Capture the cell that displays the provided text and extract its (X, Y) central coordinate. 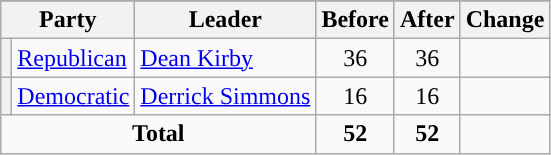
Dean Kirby (226, 58)
Party (68, 20)
Republican (74, 58)
After (427, 20)
Total (158, 134)
Change (505, 20)
Before (356, 20)
Democratic (74, 96)
Derrick Simmons (226, 96)
Leader (226, 20)
